Locate the cell with the specified text and output its (X, Y) center coordinate. 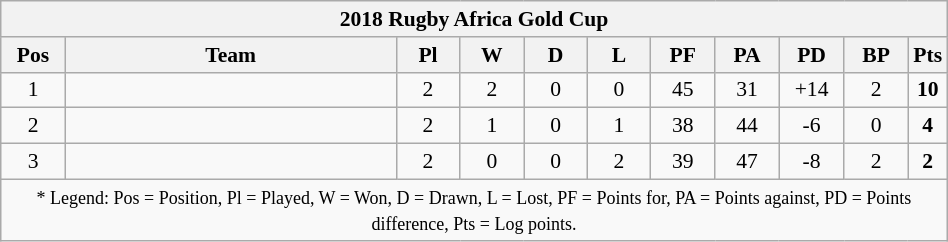
38 (683, 126)
Pl (428, 55)
45 (683, 90)
Team (230, 55)
L (618, 55)
-6 (812, 126)
31 (747, 90)
* Legend: Pos = Position, Pl = Played, W = Won, D = Drawn, L = Lost, PF = Points for, PA = Points against, PD = Points difference, Pts = Log points. (474, 210)
PA (747, 55)
PD (812, 55)
4 (928, 126)
-8 (812, 162)
2018 Rugby Africa Gold Cup (474, 19)
44 (747, 126)
Pos (34, 55)
39 (683, 162)
BP (876, 55)
3 (34, 162)
+14 (812, 90)
PF (683, 55)
Pts (928, 55)
D (556, 55)
10 (928, 90)
47 (747, 162)
W (492, 55)
